Identify which cell holds the provided text, then report its (x, y) central coordinate. 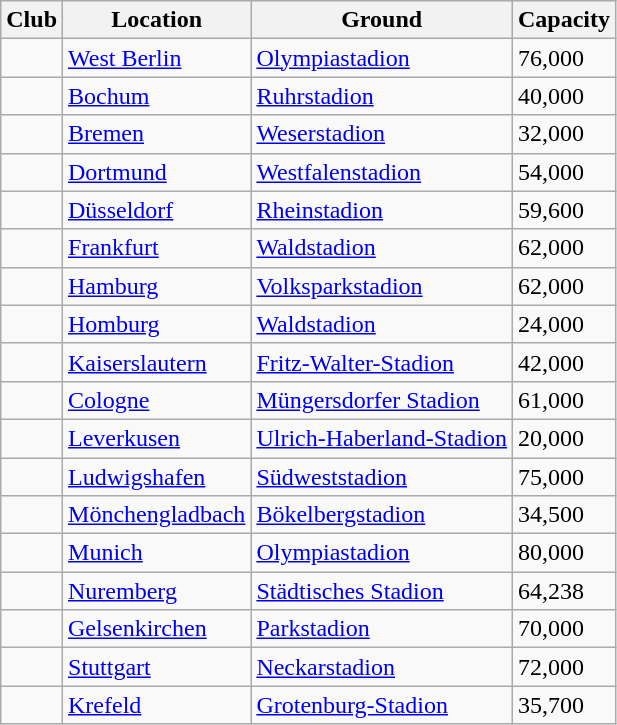
75,000 (564, 477)
20,000 (564, 438)
70,000 (564, 629)
Location (157, 20)
Bökelbergstadion (382, 515)
72,000 (564, 667)
Capacity (564, 20)
40,000 (564, 96)
Südweststadion (382, 477)
Ground (382, 20)
54,000 (564, 172)
Bochum (157, 96)
Städtisches Stadion (382, 591)
Müngersdorfer Stadion (382, 400)
Leverkusen (157, 438)
64,238 (564, 591)
Grotenburg-Stadion (382, 705)
Rheinstadion (382, 210)
Krefeld (157, 705)
Ludwigshafen (157, 477)
Ruhrstadion (382, 96)
Parkstadion (382, 629)
59,600 (564, 210)
Hamburg (157, 286)
Dortmund (157, 172)
Westfalenstadion (382, 172)
Ulrich-Haberland-Stadion (382, 438)
32,000 (564, 134)
80,000 (564, 553)
Munich (157, 553)
Homburg (157, 324)
Bremen (157, 134)
35,700 (564, 705)
Kaiserslautern (157, 362)
West Berlin (157, 58)
Mönchengladbach (157, 515)
Fritz-Walter-Stadion (382, 362)
61,000 (564, 400)
Düsseldorf (157, 210)
Weserstadion (382, 134)
76,000 (564, 58)
34,500 (564, 515)
Volksparkstadion (382, 286)
Club (32, 20)
Frankfurt (157, 248)
Nuremberg (157, 591)
Stuttgart (157, 667)
Gelsenkirchen (157, 629)
Neckarstadion (382, 667)
42,000 (564, 362)
24,000 (564, 324)
Cologne (157, 400)
